Locate the cell with the specified text and output its (x, y) center coordinate. 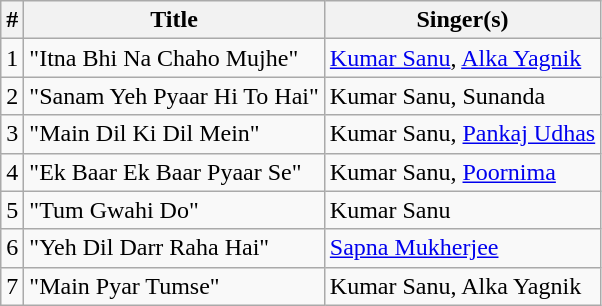
"Ek Baar Ek Baar Pyaar Se" (174, 172)
Kumar Sanu, Sunanda (462, 96)
"Main Dil Ki Dil Mein" (174, 134)
2 (12, 96)
7 (12, 286)
# (12, 20)
"Yeh Dil Darr Raha Hai" (174, 248)
Singer(s) (462, 20)
"Main Pyar Tumse" (174, 286)
"Tum Gwahi Do" (174, 210)
Kumar Sanu, Poornima (462, 172)
1 (12, 58)
5 (12, 210)
Kumar Sanu (462, 210)
Title (174, 20)
"Itna Bhi Na Chaho Mujhe" (174, 58)
6 (12, 248)
Kumar Sanu, Pankaj Udhas (462, 134)
4 (12, 172)
"Sanam Yeh Pyaar Hi To Hai" (174, 96)
Sapna Mukherjee (462, 248)
3 (12, 134)
